From the cell containing the given text, extract its center point as [x, y] coordinate. 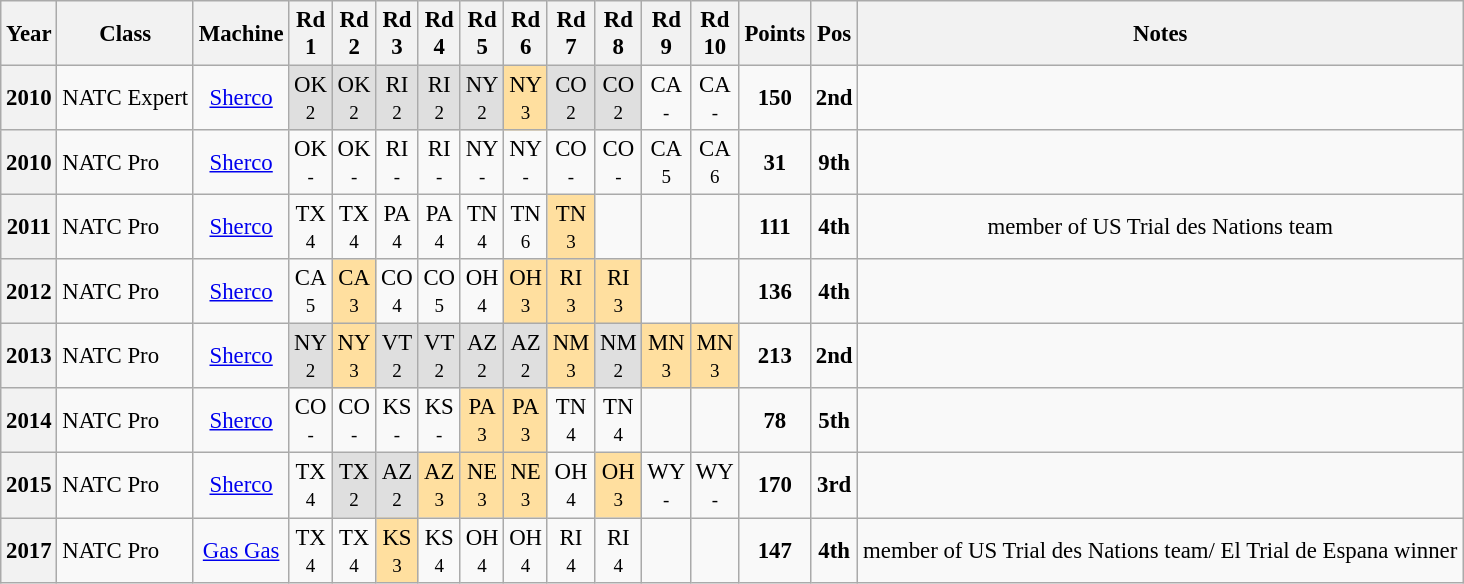
Rd9 [666, 34]
213 [774, 356]
KS4 [439, 550]
111 [774, 228]
136 [774, 292]
Rd4 [439, 34]
31 [774, 162]
CO4 [397, 292]
NM3 [570, 356]
member of US Trial des Nations team/ El Trial de Espana winner [1160, 550]
Rd2 [354, 34]
2017 [29, 550]
170 [774, 486]
TN6 [526, 228]
2014 [29, 420]
Year [29, 34]
Rd6 [526, 34]
150 [774, 98]
78 [774, 420]
member of US Trial des Nations team [1160, 228]
Points [774, 34]
2012 [29, 292]
Pos [834, 34]
5th [834, 420]
CA3 [354, 292]
2015 [29, 486]
Gas Gas [240, 550]
Machine [240, 34]
Rd5 [482, 34]
Class [126, 34]
Rd8 [618, 34]
NATC Expert [126, 98]
3rd [834, 486]
CA6 [716, 162]
147 [774, 550]
TN3 [570, 228]
Notes [1160, 34]
2011 [29, 228]
NM2 [618, 356]
Rd7 [570, 34]
AZ3 [439, 486]
Rd3 [397, 34]
2013 [29, 356]
CO5 [439, 292]
Rd1 [311, 34]
TX2 [354, 486]
9th [834, 162]
KS3 [397, 550]
Rd10 [716, 34]
